For the text-containing cell, return its midpoint in [x, y] coordinate format. 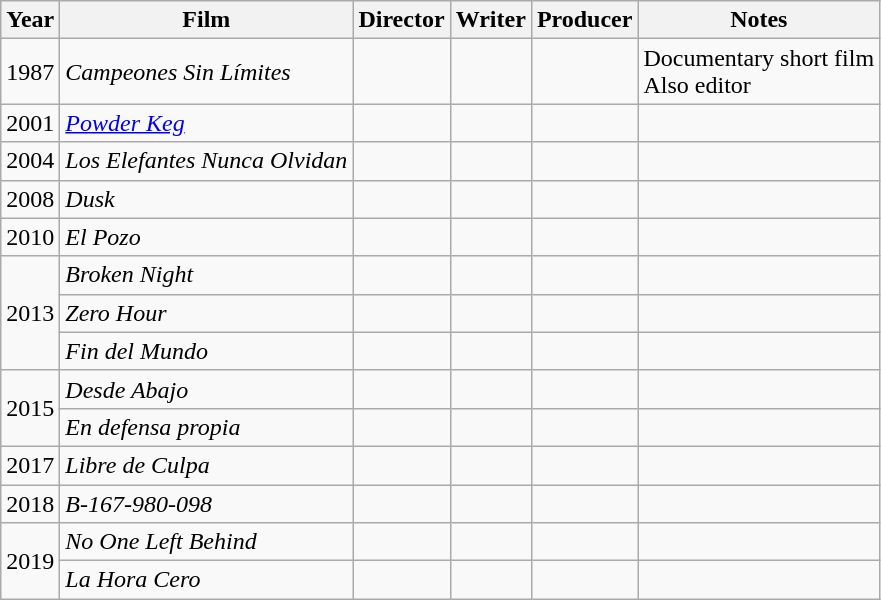
Los Elefantes Nunca Olvidan [206, 161]
El Pozo [206, 237]
Documentary short filmAlso editor [759, 72]
2004 [30, 161]
2017 [30, 465]
2015 [30, 408]
Year [30, 20]
1987 [30, 72]
2018 [30, 503]
Notes [759, 20]
2008 [30, 199]
Campeones Sin Límites [206, 72]
2019 [30, 561]
No One Left Behind [206, 542]
Film [206, 20]
B-167-980-098 [206, 503]
Broken Night [206, 275]
Desde Abajo [206, 389]
Fin del Mundo [206, 351]
La Hora Cero [206, 580]
En defensa propia [206, 427]
Powder Keg [206, 123]
Writer [490, 20]
2013 [30, 313]
2010 [30, 237]
2001 [30, 123]
Director [402, 20]
Zero Hour [206, 313]
Libre de Culpa [206, 465]
Producer [584, 20]
Dusk [206, 199]
